Identify which cell holds the provided text, then report its (X, Y) central coordinate. 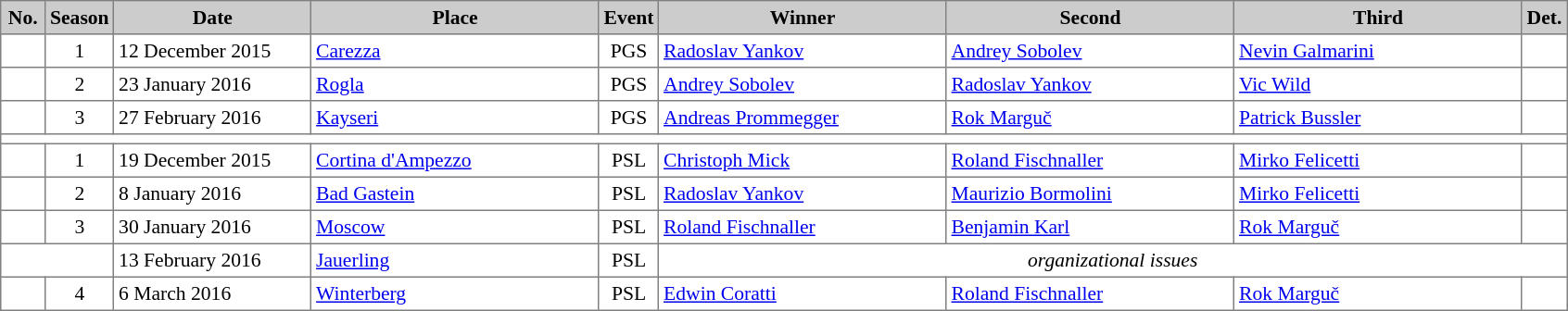
Carezza (455, 51)
No. (23, 18)
13 February 2016 (213, 260)
Det. (1544, 18)
Third (1378, 18)
Benjamin Karl (1090, 227)
Rogla (455, 84)
30 January 2016 (213, 227)
Second (1090, 18)
Season (80, 18)
Jauerling (455, 260)
Kayseri (455, 118)
Christoph Mick (803, 160)
Place (455, 18)
23 January 2016 (213, 84)
Patrick Bussler (1378, 118)
Moscow (455, 227)
12 December 2015 (213, 51)
19 December 2015 (213, 160)
Vic Wild (1378, 84)
6 March 2016 (213, 293)
Cortina d'Ampezzo (455, 160)
Winterberg (455, 293)
8 January 2016 (213, 193)
27 February 2016 (213, 118)
Winner (803, 18)
Bad Gastein (455, 193)
4 (80, 293)
organizational issues (1113, 260)
Andreas Prommegger (803, 118)
Event (628, 18)
Edwin Coratti (803, 293)
Nevin Galmarini (1378, 51)
Date (213, 18)
Maurizio Bormolini (1090, 193)
